Scan for the cell matching the given text and deliver its [X, Y] coordinate at center. 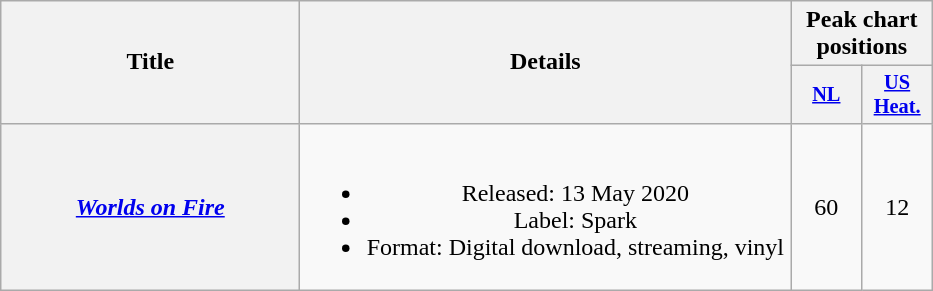
12 [898, 206]
Worlds on Fire [150, 206]
Released: 13 May 2020Label: SparkFormat: Digital download, streaming, vinyl [546, 206]
Peak chart positions [862, 34]
Title [150, 62]
US Heat. [898, 95]
Details [546, 62]
NL [826, 95]
60 [826, 206]
